Detect which cell encompasses the target text, then output its [x, y] center coordinate. 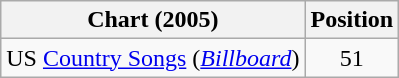
51 [352, 58]
Chart (2005) [153, 20]
Position [352, 20]
US Country Songs (Billboard) [153, 58]
